Locate the cell with the specified text and output its [x, y] center coordinate. 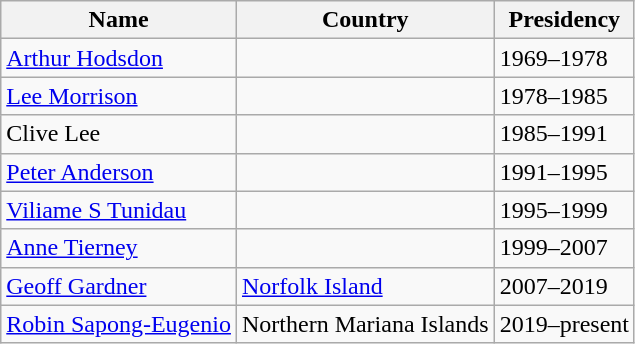
Norfolk Island [365, 286]
Robin Sapong-Eugenio [119, 324]
1978–1985 [564, 96]
Country [365, 20]
Clive Lee [119, 134]
Arthur Hodsdon [119, 58]
Presidency [564, 20]
Peter Anderson [119, 172]
Anne Tierney [119, 248]
Northern Mariana Islands [365, 324]
1985–1991 [564, 134]
Viliame S Tunidau [119, 210]
2019–present [564, 324]
1991–1995 [564, 172]
Name [119, 20]
2007–2019 [564, 286]
1969–1978 [564, 58]
Geoff Gardner [119, 286]
Lee Morrison [119, 96]
1995–1999 [564, 210]
1999–2007 [564, 248]
